Return the [X, Y] coordinate for the center point of the cell that contains the specified text.  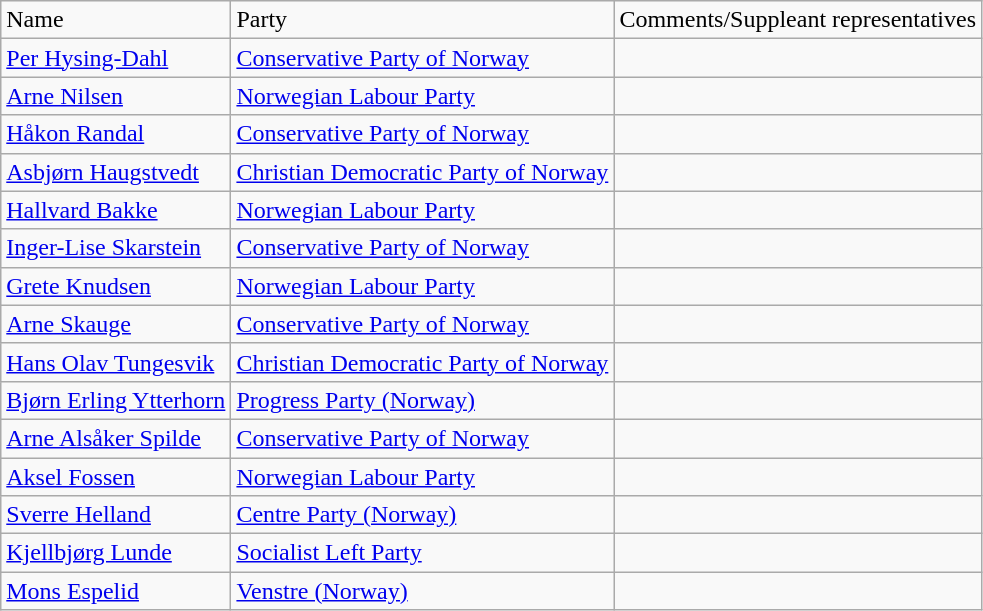
Party [422, 20]
Hans Olav Tungesvik [116, 362]
Mons Espelid [116, 591]
Centre Party (Norway) [422, 515]
Hallvard Bakke [116, 210]
Bjørn Erling Ytterhorn [116, 400]
Håkon Randal [116, 134]
Kjellbjørg Lunde [116, 553]
Progress Party (Norway) [422, 400]
Sverre Helland [116, 515]
Inger-Lise Skarstein [116, 248]
Arne Nilsen [116, 96]
Comments/Suppleant representatives [798, 20]
Aksel Fossen [116, 477]
Name [116, 20]
Per Hysing-Dahl [116, 58]
Grete Knudsen [116, 286]
Arne Alsåker Spilde [116, 438]
Venstre (Norway) [422, 591]
Asbjørn Haugstvedt [116, 172]
Arne Skauge [116, 324]
Socialist Left Party [422, 553]
